Return the [x, y] coordinate for the center point of the cell that contains the specified text.  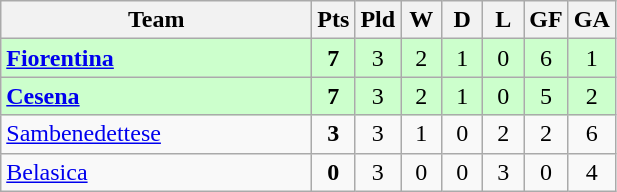
D [462, 20]
Belasica [156, 172]
GA [592, 20]
4 [592, 172]
Pts [334, 20]
5 [546, 96]
W [422, 20]
Sambenedettese [156, 134]
L [504, 20]
Fiorentina [156, 58]
Cesena [156, 96]
GF [546, 20]
Pld [378, 20]
Team [156, 20]
